Find where the given text appears and provide that cell's center as (x, y) coordinate. 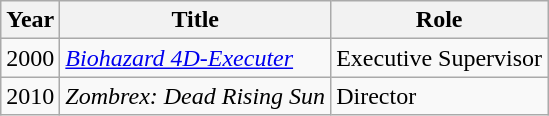
Director (440, 96)
Biohazard 4D-Executer (196, 58)
Executive Supervisor (440, 58)
Zombrex: Dead Rising Sun (196, 96)
Role (440, 20)
2000 (30, 58)
Title (196, 20)
2010 (30, 96)
Year (30, 20)
